Output the [x, y] coordinate of the center of the cell containing the given text.  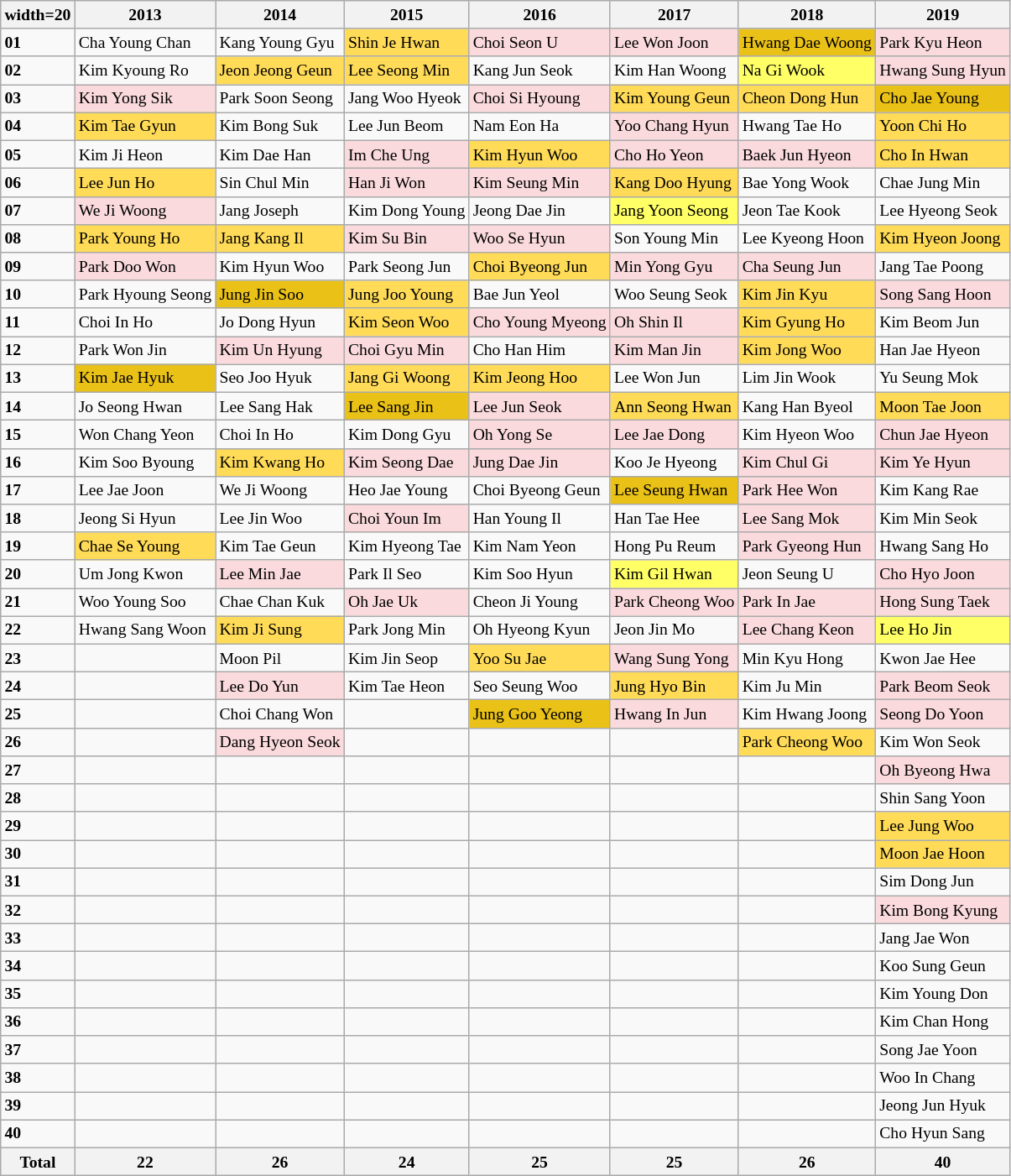
Cho Hyun Sang [943, 1133]
13 [38, 378]
Jang Kang Il [280, 238]
Jeon Tae Kook [807, 210]
Kim Seung Min [539, 183]
Choi Si Hyoung [539, 99]
Park Young Ho [145, 238]
Lee Jung Woo [943, 826]
07 [38, 210]
Hwang Sang Woon [145, 630]
Park Hee Won [807, 490]
Woo Seung Seok [675, 294]
Na Gi Wook [807, 71]
Cheon Ji Young [539, 603]
Wang Sung Yong [675, 658]
Cho Young Myeong [539, 322]
Baek Jun Hyeon [807, 154]
Kang Jun Seok [539, 71]
Koo Je Hyeong [675, 462]
Kim Su Bin [406, 238]
Kim Soo Hyun [539, 574]
Im Che Ung [406, 154]
Lee Jun Beom [406, 126]
08 [38, 238]
Park In Jae [807, 603]
16 [38, 462]
21 [38, 603]
Park Beom Seok [943, 687]
Kang Young Gyu [280, 42]
Kim Nam Yeon [539, 546]
Lee Seung Hwan [675, 490]
Cha Seung Jun [807, 267]
Park Gyeong Hun [807, 546]
2016 [539, 15]
Kim Seon Woo [406, 322]
01 [38, 42]
Jeong Si Hyun [145, 519]
Choi Seon U [539, 42]
Choi Byeong Jun [539, 267]
Kim Hyeong Tae [406, 546]
Kim Kang Rae [943, 490]
19 [38, 546]
Kim Ye Hyun [943, 462]
Choi Gyu Min [406, 351]
39 [38, 1106]
Jung Dae Jin [539, 462]
Jeong Jun Hyuk [943, 1106]
Jeon Jin Mo [675, 630]
Kim Dong Young [406, 210]
Yoon Chi Ho [943, 126]
Jang Tae Poong [943, 267]
Jeong Dae Jin [539, 210]
Cho In Hwan [943, 154]
Lee Min Jae [280, 574]
Oh Yong Se [539, 435]
11 [38, 322]
Lee Sang Mok [807, 519]
Hong Sung Taek [943, 603]
Jung Jin Soo [280, 294]
2013 [145, 15]
04 [38, 126]
Kwon Jae Hee [943, 658]
12 [38, 351]
Kim Ji Heon [145, 154]
09 [38, 267]
Oh Hyeong Kyun [539, 630]
Son Young Min [675, 238]
Park Jong Min [406, 630]
Shin Je Hwan [406, 42]
Oh Byeong Hwa [943, 771]
Kim Min Seok [943, 519]
Kim Kwang Ho [280, 462]
Chun Jae Hyeon [943, 435]
Choi Youn Im [406, 519]
Um Jong Kwon [145, 574]
Lee Kyeong Hoon [807, 238]
Kim Ji Sung [280, 630]
Choi Byeong Geun [539, 490]
Jo Dong Hyun [280, 322]
Moon Jae Hoon [943, 855]
2019 [943, 15]
Kim Young Geun [675, 99]
Nam Eon Ha [539, 126]
Han Tae Hee [675, 519]
02 [38, 71]
Kim Hwang Joong [807, 713]
Jeon Seung U [807, 574]
20 [38, 574]
Jung Goo Yeong [539, 713]
Total [38, 1162]
Lee Do Yun [280, 687]
2018 [807, 15]
Chae Jung Min [943, 183]
18 [38, 519]
Seo Seung Woo [539, 687]
Kim Jin Kyu [807, 294]
Jang Woo Hyeok [406, 99]
Lee Sang Hak [280, 406]
Park Il Seo [406, 574]
Min Kyu Hong [807, 658]
Kim Kyoung Ro [145, 71]
Moon Tae Joon [943, 406]
Kim Bong Kyung [943, 910]
Kim Tae Geun [280, 546]
14 [38, 406]
Kim Dong Gyu [406, 435]
33 [38, 938]
Heo Jae Young [406, 490]
Choi Chang Won [280, 713]
Han Ji Won [406, 183]
Yoo Chang Hyun [675, 126]
03 [38, 99]
Lee Jun Seok [539, 406]
Kim Un Hyung [280, 351]
Lee Jae Dong [675, 435]
Park Seong Jun [406, 267]
Yu Seung Mok [943, 378]
Kim Seong Dae [406, 462]
Kim Gil Hwan [675, 574]
Cho Jae Young [943, 99]
Kim Jong Woo [807, 351]
Jo Seong Hwan [145, 406]
Han Young Il [539, 519]
Kim Beom Jun [943, 322]
Lee Won Joon [675, 42]
Kim Young Don [943, 994]
Jang Jae Won [943, 938]
Lee Chang Keon [807, 630]
Dang Hyeon Seok [280, 742]
Hwang Dae Woong [807, 42]
Oh Shin Il [675, 322]
Yoo Su Jae [539, 658]
27 [38, 771]
Lee Won Jun [675, 378]
38 [38, 1078]
Woo Young Soo [145, 603]
Kim Ju Min [807, 687]
37 [38, 1049]
Cho Hyo Joon [943, 574]
Hwang In Jun [675, 713]
Ann Seong Hwan [675, 406]
Lim Jin Wook [807, 378]
Kim Won Seok [943, 742]
Han Jae Hyeon [943, 351]
Jung Hyo Bin [675, 687]
Lee Sang Jin [406, 406]
30 [38, 855]
15 [38, 435]
Kim Man Jin [675, 351]
Kim Jeong Hoo [539, 378]
Cho Ho Yeon [675, 154]
06 [38, 183]
Hwang Tae Ho [807, 126]
Bae Jun Yeol [539, 294]
Kim Hyeon Joong [943, 238]
Min Yong Gyu [675, 267]
Bae Yong Wook [807, 183]
Kim Han Woong [675, 71]
Lee Seong Min [406, 71]
Cho Han Him [539, 351]
Lee Jin Woo [280, 519]
17 [38, 490]
Kim Tae Heon [406, 687]
36 [38, 1022]
35 [38, 994]
Koo Sung Geun [943, 965]
Kim Tae Gyun [145, 126]
Kim Chan Hong [943, 1022]
Seong Do Yoon [943, 713]
Lee Jun Ho [145, 183]
34 [38, 965]
2015 [406, 15]
32 [38, 910]
2014 [280, 15]
Park Hyoung Seong [145, 294]
10 [38, 294]
Hwang Sung Hyun [943, 71]
05 [38, 154]
Park Won Jin [145, 351]
Hong Pu Reum [675, 546]
Kang Doo Hyung [675, 183]
Kim Dae Han [280, 154]
Jeon Jeong Geun [280, 71]
Park Doo Won [145, 267]
Seo Joo Hyuk [280, 378]
Kim Soo Byoung [145, 462]
Woo In Chang [943, 1078]
Park Soon Seong [280, 99]
Kim Jin Seop [406, 658]
Hwang Sang Ho [943, 546]
Kim Bong Suk [280, 126]
Lee Hyeong Seok [943, 210]
Song Sang Hoon [943, 294]
Kim Hyeon Woo [807, 435]
Won Chang Yeon [145, 435]
Jang Yoon Seong [675, 210]
Oh Jae Uk [406, 603]
Kim Gyung Ho [807, 322]
Cha Young Chan [145, 42]
Kim Chul Gi [807, 462]
2017 [675, 15]
Moon Pil [280, 658]
Park Kyu Heon [943, 42]
Chae Chan Kuk [280, 603]
Lee Ho Jin [943, 630]
Cheon Dong Hun [807, 99]
Lee Jae Joon [145, 490]
Shin Sang Yoon [943, 797]
Jang Joseph [280, 210]
28 [38, 797]
23 [38, 658]
Sin Chul Min [280, 183]
Kang Han Byeol [807, 406]
Kim Jae Hyuk [145, 378]
Woo Se Hyun [539, 238]
29 [38, 826]
Chae Se Young [145, 546]
width=20 [38, 15]
Sim Dong Jun [943, 881]
Kim Yong Sik [145, 99]
Jang Gi Woong [406, 378]
Jung Joo Young [406, 294]
31 [38, 881]
Song Jae Yoon [943, 1049]
